Determine the (x, y) coordinate at the center of the cell enclosing the given text.  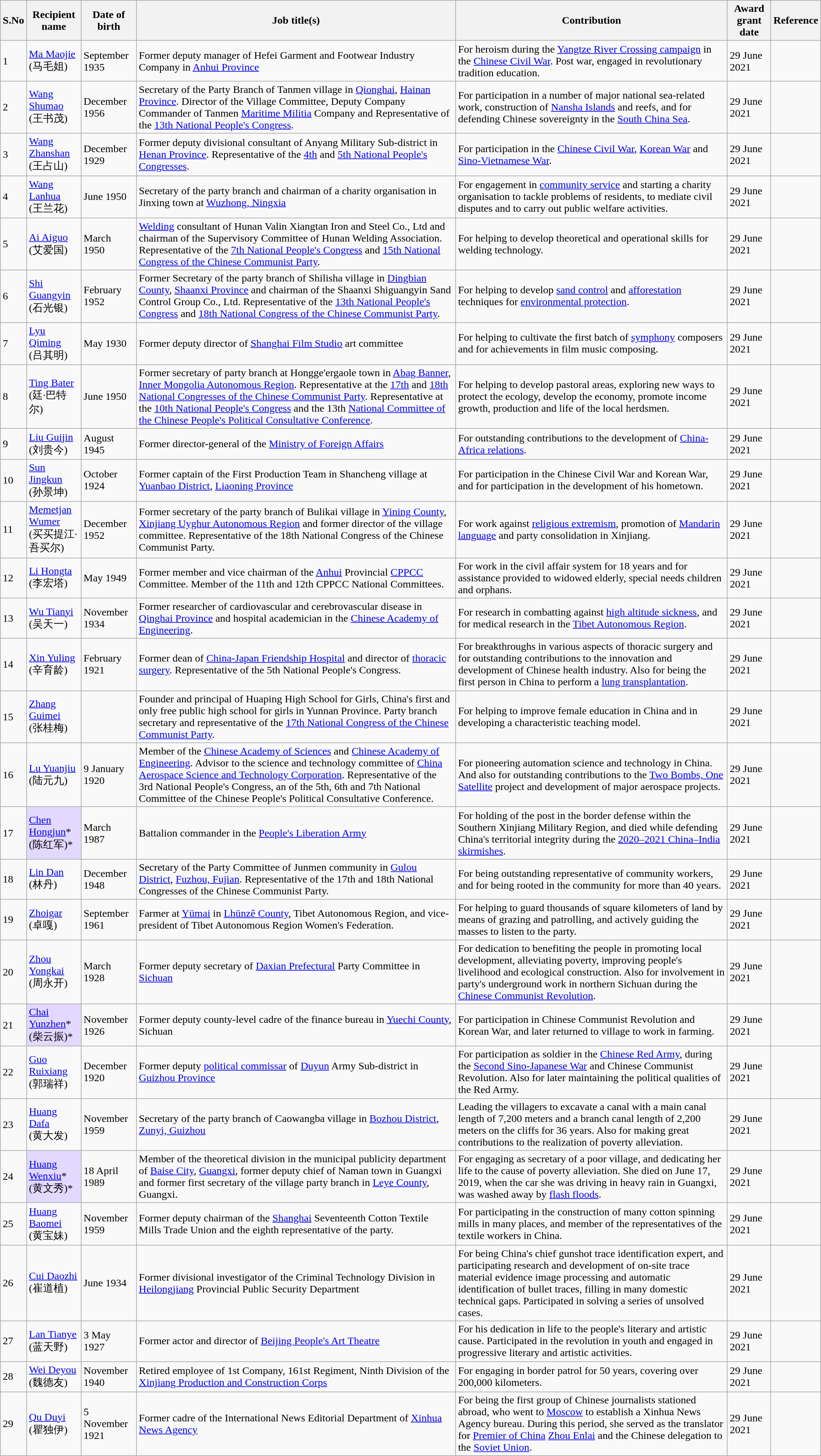
Lu Yuanjiu(陆元九) (54, 775)
15 (14, 716)
10 (14, 481)
For helping to cultivate the first batch of symphony composers and for achievements in film music composing. (592, 344)
12 (14, 578)
For work against religious extremism, promotion of Mandarin language and party consolidation in Xinjiang. (592, 530)
Huang Baomei(黄宝妹) (54, 1224)
Award grant date (749, 21)
Ting Bater(廷·巴特尔) (54, 397)
For heroism during the Yangtze River Crossing campaign in the Chinese Civil War. Post war, engaged in revolutionary tradition education. (592, 61)
Lyu Qiming(吕其明) (54, 344)
Former captain of the First Production Team in Shancheng village at Yuanbao District, Liaoning Province (296, 481)
Cui Daozhi(崔道植) (54, 1283)
1 (14, 61)
For being outstanding representative of community workers, and for being rooted in the community for more than 40 years. (592, 879)
17 (14, 833)
2 (14, 107)
27 (14, 1341)
Former deputy secretary of Daxian Prefectural Party Committee in Sichuan (296, 972)
June 1934 (109, 1283)
Chai Yunzhen*(柴云振)* (54, 1025)
Job title(s) (296, 21)
Reference (796, 21)
Secretary of the party branch and chairman of a charity organisation in Jinxing town at Wuzhong, Ningxia (296, 196)
Date of birth (109, 21)
Wei Deyou(魏德友) (54, 1377)
23 (14, 1124)
5 (14, 244)
Former director-general of the Ministry of Foreign Affairs (296, 444)
Huang Wenxiu*(黄文秀)* (54, 1177)
Secretary of the party branch of Caowangba village in Bozhou District, Zunyi, Guizhou (296, 1124)
3 May 1927 (109, 1341)
26 (14, 1283)
Former deputy chairman of the Shanghai Seventeenth Cotton Textile Mills Trade Union and the eighth representative of the party. (296, 1224)
For participation in Chinese Communist Revolution and Korean War, and later returned to village to work in farming. (592, 1025)
Ai Aiguo(艾爱国) (54, 244)
6 (14, 296)
Wang Shumao(王书茂) (54, 107)
8 (14, 397)
December 1948 (109, 879)
Memetjan Wumer(买买提江·吾买尔) (54, 530)
18 April 1989 (109, 1177)
Former deputy political commissar of Duyun Army Sub-district in Guizhou Province (296, 1072)
Contribution (592, 21)
December 1929 (109, 154)
Former deputy manager of Hefei Garment and Footwear Industry Company in Anhui Province (296, 61)
Former divisional investigator of the Criminal Technology Division in Heilongjiang Provincial Public Security Department (296, 1283)
11 (14, 530)
3 (14, 154)
Zhang Guimei(张桂梅) (54, 716)
March 1987 (109, 833)
Wang Lanhua(王兰花) (54, 196)
13 (14, 618)
20 (14, 972)
For work in the civil affair system for 18 years and for assistance provided to widowed elderly, special needs children and orphans. (592, 578)
For helping to improve female education in China and in developing a characteristic teaching model. (592, 716)
Wu Tianyi(吴天一) (54, 618)
7 (14, 344)
Former researcher of cardiovascular and cerebrovascular disease in Qinghai Province and hospital academician in the Chinese Academy of Engineering. (296, 618)
Former deputy county-level cadre of the finance bureau in Yuechi County, Sichuan (296, 1025)
Li Hongta(李宏塔) (54, 578)
4 (14, 196)
5 November 1921 (109, 1424)
For helping to develop sand control and afforestation techniques for environmental protection. (592, 296)
21 (14, 1025)
S.No (14, 21)
Chen Hongjun*(陈红军)* (54, 833)
October 1924 (109, 481)
For participation in the Chinese Civil War, Korean War and Sino-Vietnamese War. (592, 154)
Wang Zhanshan(王占山) (54, 154)
November 1926 (109, 1025)
March 1950 (109, 244)
May 1949 (109, 578)
Zhoigar(卓嘎) (54, 919)
December 1920 (109, 1072)
Former dean of China-Japan Friendship Hospital and director of thoracic surgery. Representative of the 5th National People's Congress. (296, 665)
Lin Dan(林丹) (54, 879)
Former actor and director of Beijing People's Art Theatre (296, 1341)
Xin Yuling(辛育龄) (54, 665)
For helping to develop theoretical and operational skills for welding technology. (592, 244)
Shi Guangyin(石光银) (54, 296)
9 January 1920 (109, 775)
November 1934 (109, 618)
For research in combatting against high altitude sickness, and for medical research in the Tibet Autonomous Region. (592, 618)
Qu Duyi(瞿独伊) (54, 1424)
9 (14, 444)
Lan Tianye(蓝天野) (54, 1341)
August 1945 (109, 444)
22 (14, 1072)
Farmer at Yümai in Lhünzê County, Tibet Autonomous Region, and vice-president of Tibet Autonomous Region Women's Federation. (296, 919)
28 (14, 1377)
25 (14, 1224)
Guo Ruixiang(郭瑞祥) (54, 1072)
September 1935 (109, 61)
24 (14, 1177)
December 1956 (109, 107)
Ma Maojie(马毛姐) (54, 61)
Former member and vice chairman of the Anhui Provincial CPPCC Committee. Member of the 11th and 12th CPPCC National Committees. (296, 578)
Recipient name (54, 21)
For participation in the Chinese Civil War and Korean War, and for participation in the development of his hometown. (592, 481)
February 1952 (109, 296)
16 (14, 775)
For engaging in border patrol for 50 years, covering over 200,000 kilometers. (592, 1377)
Former deputy director of Shanghai Film Studio art committee (296, 344)
Sun Jingkun(孙景坤) (54, 481)
Zhou Yongkai(周永开) (54, 972)
19 (14, 919)
September 1961 (109, 919)
May 1930 (109, 344)
For outstanding contributions to the development of China-Africa relations. (592, 444)
14 (14, 665)
Huang Dafa(黄大发) (54, 1124)
Liu Guijin(刘贵今) (54, 444)
December 1952 (109, 530)
March 1928 (109, 972)
Battalion commander in the People's Liberation Army (296, 833)
18 (14, 879)
February 1921 (109, 665)
Former cadre of the International News Editorial Department of Xinhua News Agency (296, 1424)
Retired employee of 1st Company, 161st Regiment, Ninth Division of the Xinjiang Production and Construction Corps (296, 1377)
29 (14, 1424)
November 1940 (109, 1377)
